Search for the cell housing the specified text and yield its [x, y] center coordinate. 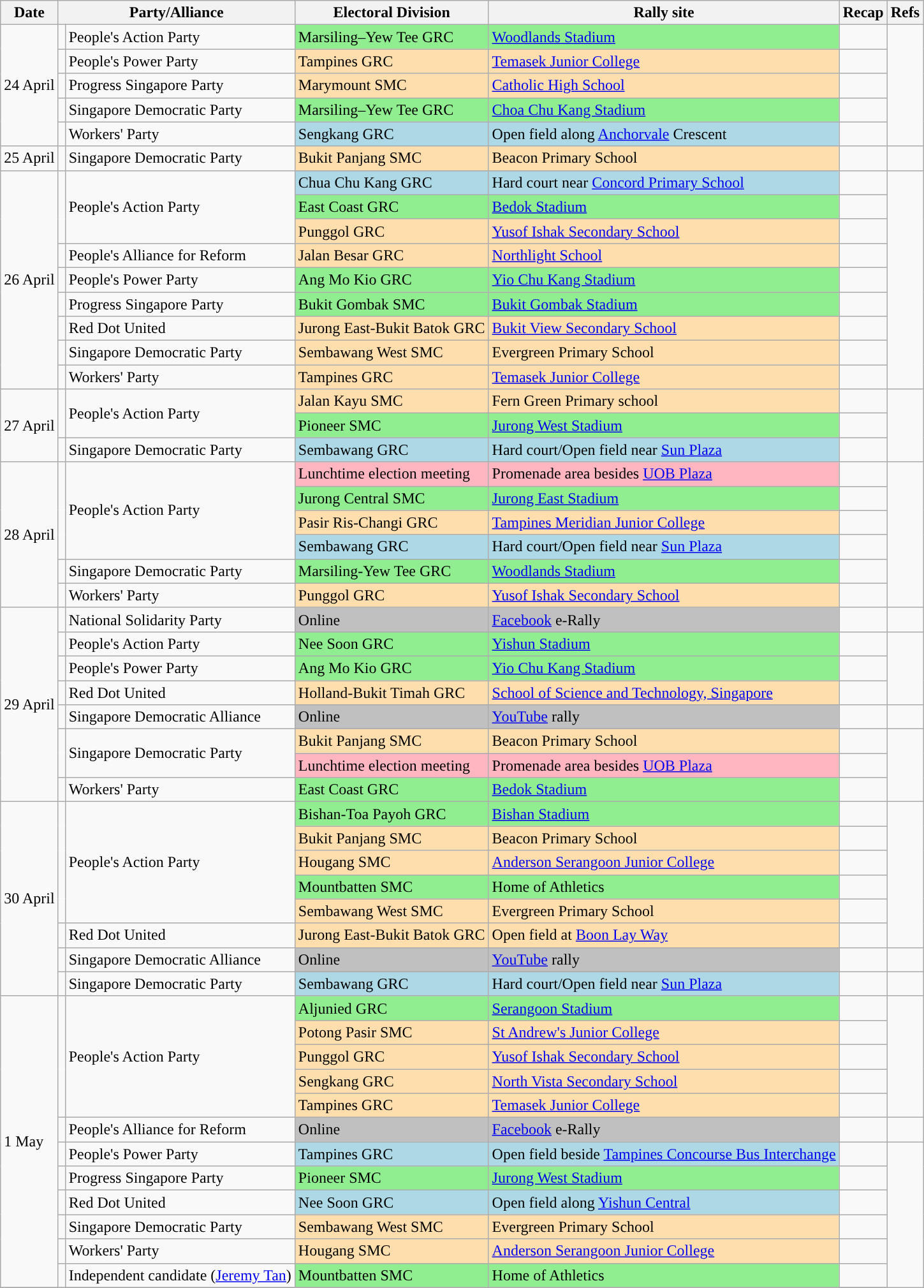
30 April [29, 899]
1 May [29, 1142]
Serangoon Stadium [664, 1008]
Open field at Boon Lay Way [664, 935]
28 April [29, 535]
Refs [905, 13]
Bukit Gombak Stadium [664, 304]
Jurong Central SMC [392, 498]
27 April [29, 426]
Aljunied GRC [392, 1008]
Tampines Meridian Junior College [664, 522]
26 April [29, 279]
25 April [29, 158]
29 April [29, 704]
Open field along Anchorvale Crescent [664, 134]
Fern Green Primary school [664, 401]
Northlight School [664, 255]
24 April [29, 85]
Electoral Division [392, 13]
Open field along Yishun Central [664, 1203]
Date [29, 13]
National Solidarity Party [180, 619]
Holland-Bukit Timah GRC [392, 692]
Jalan Kayu SMC [392, 401]
Chua Chu Kang GRC [392, 182]
Catholic High School [664, 85]
Bukit Gombak SMC [392, 304]
Bishan Stadium [664, 814]
St Andrew's Junior College [664, 1032]
Jalan Besar GRC [392, 255]
Yishun Stadium [664, 644]
Marymount SMC [392, 85]
Open field beside Tampines Concourse Bus Interchange [664, 1154]
Jurong East Stadium [664, 498]
Independent candidate (Jeremy Tan) [180, 1275]
Rally site [664, 13]
Marsiling-Yew Tee GRC [392, 571]
Party/Alliance [176, 13]
Bishan-Toa Payoh GRC [392, 814]
Recap [863, 13]
Hard court near Concord Primary School [664, 182]
Bukit View Secondary School [664, 329]
Potong Pasir SMC [392, 1032]
School of Science and Technology, Singapore [664, 692]
Pasir Ris-Changi GRC [392, 522]
North Vista Secondary School [664, 1081]
Choa Chu Kang Stadium [664, 110]
